Return the [x, y] coordinate for the center point of the cell that contains the specified text.  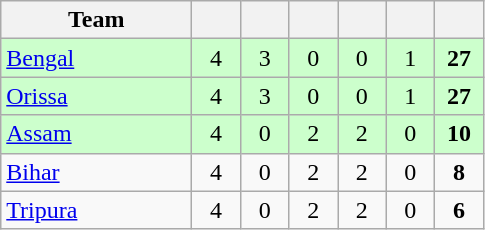
Tripura [96, 210]
6 [460, 210]
Bihar [96, 172]
10 [460, 134]
Team [96, 20]
Bengal [96, 58]
Assam [96, 134]
Orissa [96, 96]
8 [460, 172]
